Capture the cell that displays the provided text and extract its (X, Y) central coordinate. 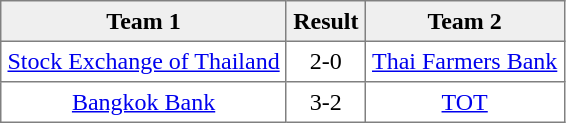
Stock Exchange of Thailand (144, 61)
Thai Farmers Bank (464, 61)
Result (326, 21)
TOT (464, 102)
2-0 (326, 61)
Team 2 (464, 21)
Bangkok Bank (144, 102)
Team 1 (144, 21)
3-2 (326, 102)
